Detect which cell encompasses the target text, then output its [x, y] center coordinate. 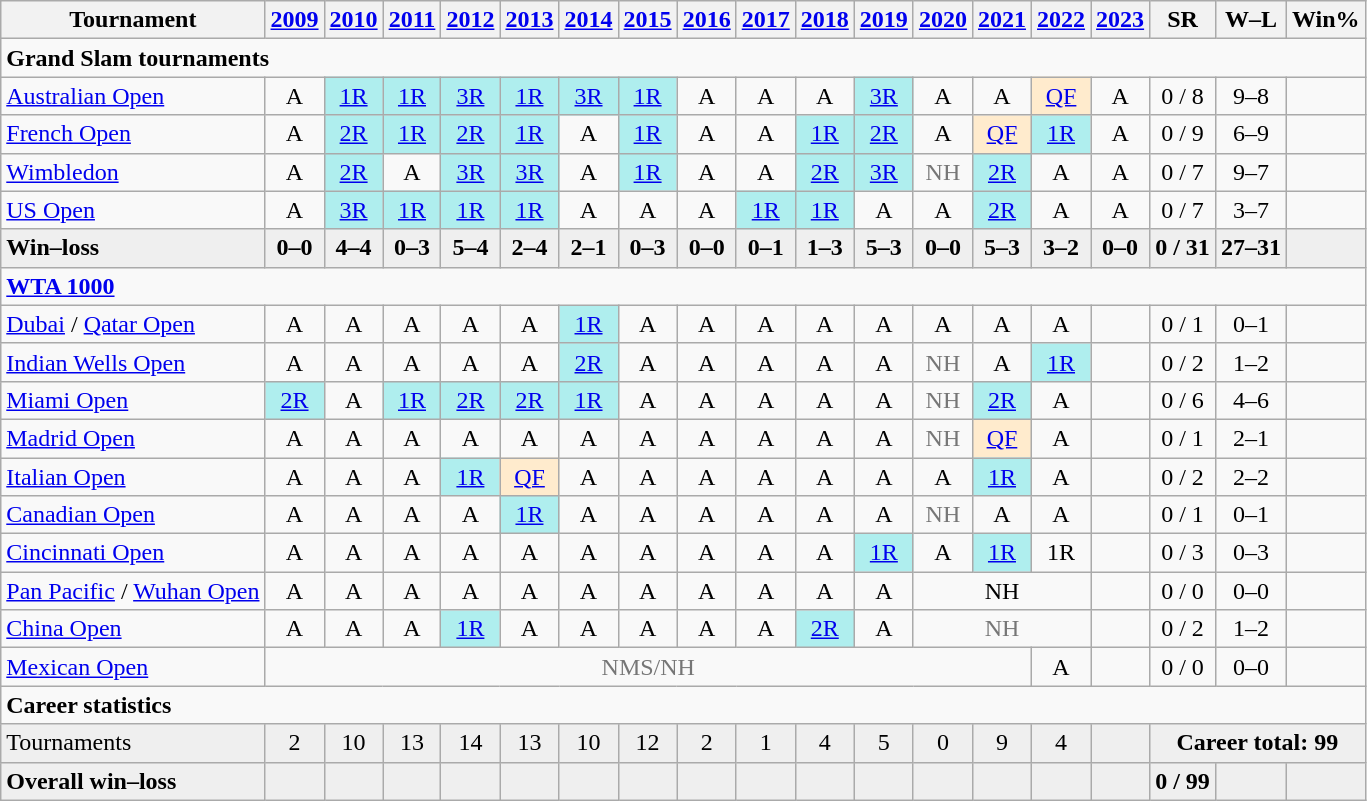
12 [648, 743]
Canadian Open [133, 515]
2015 [648, 20]
4–4 [354, 248]
China Open [133, 629]
2016 [706, 20]
4–6 [1250, 400]
W–L [1250, 20]
0 / 9 [1183, 134]
0 [942, 743]
2019 [884, 20]
Pan Pacific / Wuhan Open [133, 591]
2009 [294, 20]
WTA 1000 [683, 286]
2012 [470, 20]
2010 [354, 20]
6–9 [1250, 134]
Tournament [133, 20]
2013 [530, 20]
Win–loss [133, 248]
2018 [824, 20]
2017 [766, 20]
0 / 31 [1183, 248]
2020 [942, 20]
2011 [412, 20]
Win% [1326, 20]
US Open [133, 210]
0 / 6 [1183, 400]
Dubai / Qatar Open [133, 324]
27–31 [1250, 248]
SR [1183, 20]
1–3 [824, 248]
9 [1002, 743]
Mexican Open [133, 667]
NMS/NH [648, 667]
2–2 [1250, 477]
Grand Slam tournaments [683, 58]
Australian Open [133, 96]
2023 [1120, 20]
9–8 [1250, 96]
Cincinnati Open [133, 553]
0 / 8 [1183, 96]
2014 [588, 20]
French Open [133, 134]
2021 [1002, 20]
2022 [1062, 20]
Italian Open [133, 477]
Overall win–loss [133, 781]
Career total: 99 [1258, 743]
3–2 [1062, 248]
9–7 [1250, 172]
3–7 [1250, 210]
Madrid Open [133, 438]
1 [766, 743]
Miami Open [133, 400]
0 / 99 [1183, 781]
5–4 [470, 248]
2–4 [530, 248]
5 [884, 743]
Career statistics [683, 705]
14 [470, 743]
0 / 3 [1183, 553]
Tournaments [133, 743]
Wimbledon [133, 172]
Indian Wells Open [133, 362]
